Provide the (X, Y) coordinate of the cell's center where the given text is located.  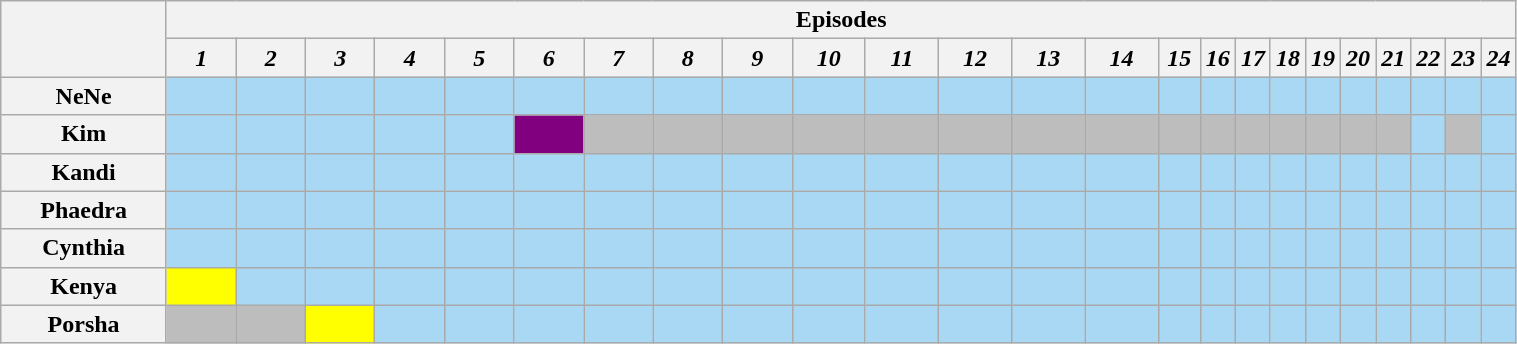
13 (1048, 58)
3 (340, 58)
6 (549, 58)
21 (1394, 58)
NeNe (84, 96)
7 (619, 58)
Kenya (84, 286)
15 (1179, 58)
5 (479, 58)
14 (1122, 58)
Episodes (841, 20)
2 (271, 58)
11 (902, 58)
Kandi (84, 172)
Cynthia (84, 248)
23 (1464, 58)
24 (1498, 58)
8 (688, 58)
Phaedra (84, 210)
1 (201, 58)
19 (1322, 58)
17 (1252, 58)
Kim (84, 134)
12 (974, 58)
22 (1428, 58)
Porsha (84, 324)
9 (758, 58)
4 (410, 58)
18 (1288, 58)
10 (828, 58)
16 (1218, 58)
20 (1358, 58)
